Provide the [x, y] coordinate of the cell's center where the given text is located.  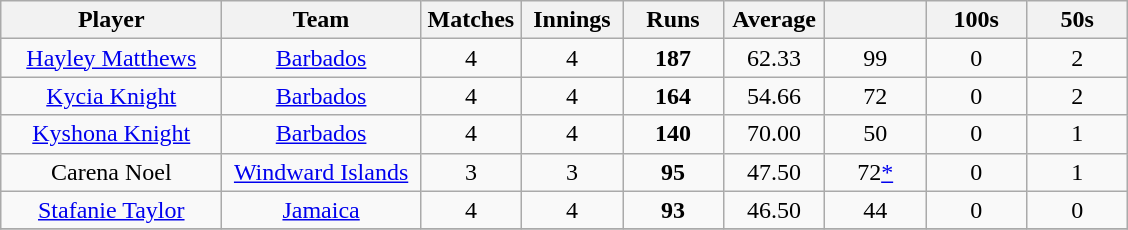
70.00 [774, 134]
95 [672, 172]
99 [876, 58]
93 [672, 210]
72 [876, 96]
140 [672, 134]
Runs [672, 20]
187 [672, 58]
62.33 [774, 58]
Team [322, 20]
Jamaica [322, 210]
Carena Noel [112, 172]
54.66 [774, 96]
Kycia Knight [112, 96]
44 [876, 210]
164 [672, 96]
Innings [572, 20]
Average [774, 20]
Kyshona Knight [112, 134]
72* [876, 172]
100s [976, 20]
Player [112, 20]
50 [876, 134]
Windward Islands [322, 172]
50s [1078, 20]
Matches [470, 20]
Hayley Matthews [112, 58]
Stafanie Taylor [112, 210]
47.50 [774, 172]
46.50 [774, 210]
